Search for the cell housing the specified text and yield its (x, y) center coordinate. 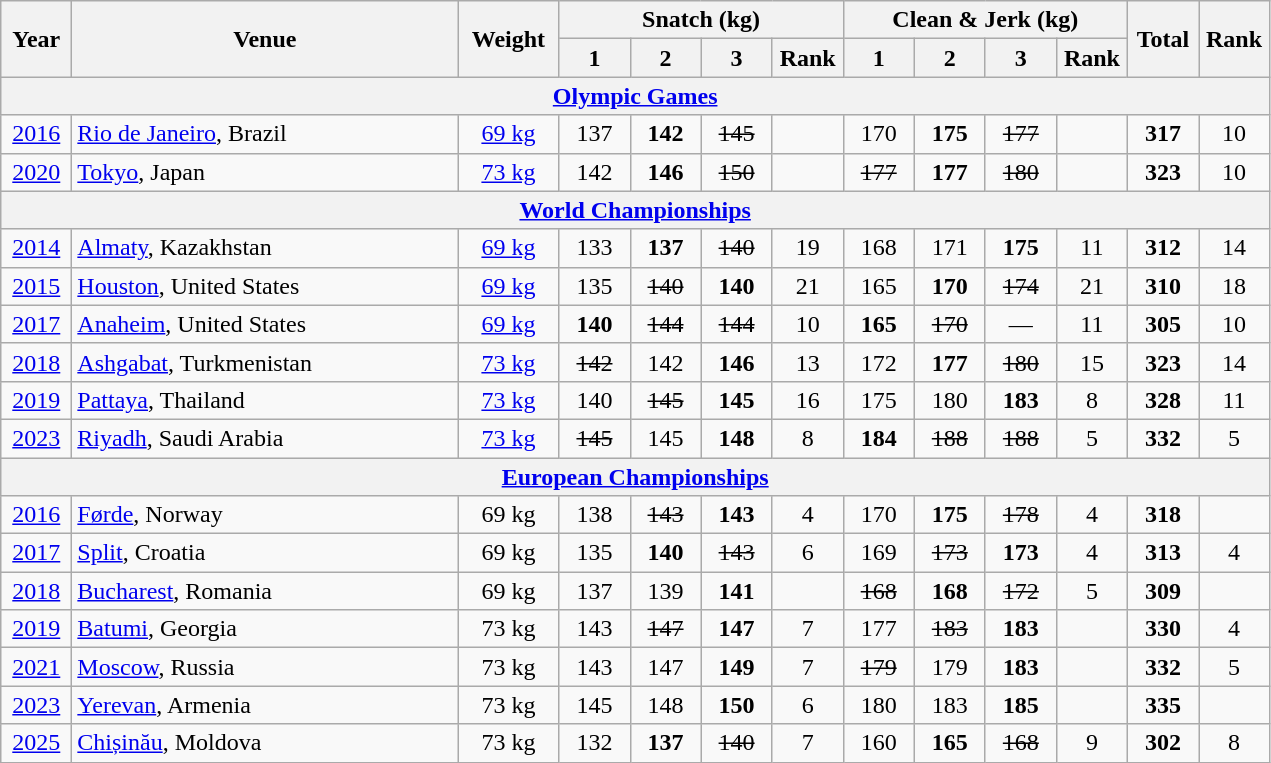
Weight (508, 39)
2020 (36, 172)
171 (950, 248)
302 (1162, 743)
174 (1020, 286)
313 (1162, 553)
Houston, United States (265, 286)
Chișinău, Moldova (265, 743)
317 (1162, 134)
141 (736, 591)
Venue (265, 39)
310 (1162, 286)
Snatch (kg) (701, 20)
169 (878, 553)
2025 (36, 743)
309 (1162, 591)
305 (1162, 324)
184 (878, 438)
Olympic Games (636, 96)
— (1020, 324)
World Championships (636, 210)
132 (594, 743)
18 (1234, 286)
318 (1162, 515)
19 (808, 248)
2021 (36, 667)
160 (878, 743)
Tokyo, Japan (265, 172)
9 (1092, 743)
Riyadh, Saudi Arabia (265, 438)
185 (1020, 705)
Yerevan, Armenia (265, 705)
149 (736, 667)
Rio de Janeiro, Brazil (265, 134)
Pattaya, Thailand (265, 400)
Anaheim, United States (265, 324)
178 (1020, 515)
139 (666, 591)
328 (1162, 400)
Total (1162, 39)
European Championships (636, 477)
335 (1162, 705)
312 (1162, 248)
16 (808, 400)
Split, Croatia (265, 553)
Clean & Jerk (kg) (985, 20)
Moscow, Russia (265, 667)
133 (594, 248)
Bucharest, Romania (265, 591)
Year (36, 39)
330 (1162, 629)
2014 (36, 248)
138 (594, 515)
Ashgabat, Turkmenistan (265, 362)
Batumi, Georgia (265, 629)
Almaty, Kazakhstan (265, 248)
Førde, Norway (265, 515)
13 (808, 362)
2015 (36, 286)
15 (1092, 362)
